Identify which cell holds the provided text, then report its [x, y] central coordinate. 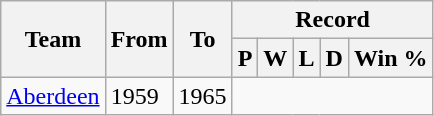
From [139, 39]
P [245, 58]
Record [332, 20]
1965 [202, 96]
D [334, 58]
Team [53, 39]
W [276, 58]
To [202, 39]
L [306, 58]
1959 [139, 96]
Aberdeen [53, 96]
Win % [390, 58]
